Return the [X, Y] coordinate for the center point of the cell that contains the specified text.  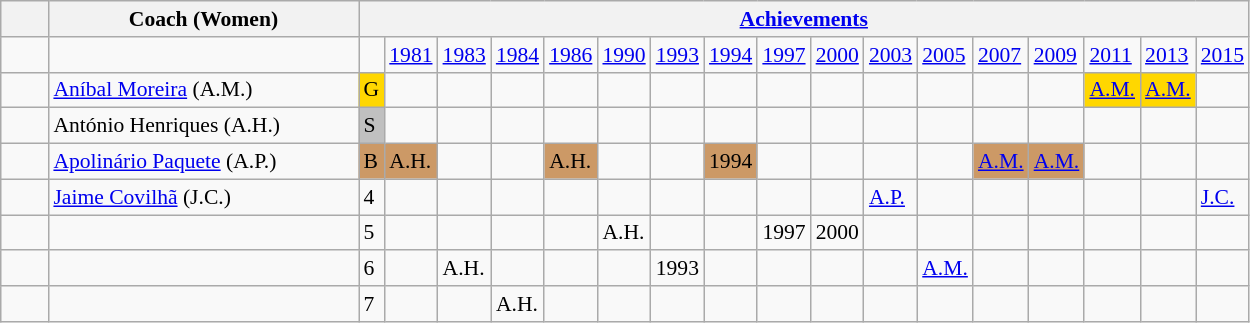
4 [371, 197]
J.C. [1222, 197]
Coach (Women) [203, 19]
Aníbal Moreira (A.M.) [203, 90]
1983 [464, 55]
1986 [570, 55]
7 [371, 304]
2015 [1222, 55]
António Henriques (A.H.) [203, 126]
2009 [1057, 55]
G [371, 90]
1984 [518, 55]
S [371, 126]
A.P. [890, 197]
Achievements [804, 19]
1990 [624, 55]
1981 [410, 55]
2013 [1168, 55]
5 [371, 233]
Apolinário Paquete (A.P.) [203, 162]
2011 [1112, 55]
6 [371, 269]
Jaime Covilhã (J.C.) [203, 197]
2005 [945, 55]
B [371, 162]
2007 [1001, 55]
2003 [890, 55]
